From the cell containing the given text, extract its center point as [X, Y] coordinate. 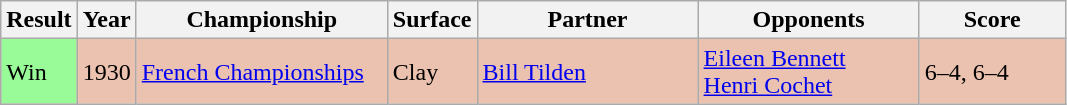
Surface [432, 20]
6–4, 6–4 [992, 72]
1930 [106, 72]
Partner [588, 20]
Clay [432, 72]
Year [106, 20]
Championship [262, 20]
French Championships [262, 72]
Eileen Bennett Henri Cochet [808, 72]
Bill Tilden [588, 72]
Score [992, 20]
Result [39, 20]
Opponents [808, 20]
Win [39, 72]
